Locate the cell with the specified text and output its [X, Y] center coordinate. 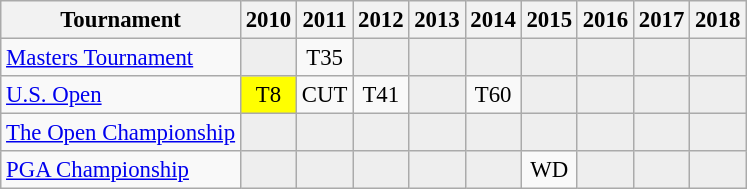
CUT [325, 95]
2017 [661, 20]
2016 [605, 20]
2013 [437, 20]
2012 [381, 20]
Masters Tournament [121, 58]
PGA Championship [121, 170]
T35 [325, 58]
U.S. Open [121, 95]
2010 [268, 20]
T41 [381, 95]
T60 [493, 95]
2018 [718, 20]
2011 [325, 20]
The Open Championship [121, 133]
2014 [493, 20]
WD [549, 170]
2015 [549, 20]
T8 [268, 95]
Tournament [121, 20]
